Pinpoint the cell where the given text exists, returning its (x, y) midpoint coordinate. 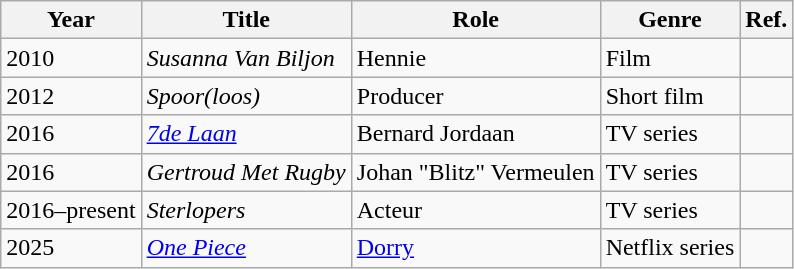
2025 (71, 248)
Year (71, 20)
Role (476, 20)
Johan "Blitz" Vermeulen (476, 172)
Genre (670, 20)
Short film (670, 96)
Sterlopers (246, 210)
Producer (476, 96)
One Piece (246, 248)
Netflix series (670, 248)
Spoor(loos) (246, 96)
2012 (71, 96)
Title (246, 20)
Acteur (476, 210)
Film (670, 58)
Bernard Jordaan (476, 134)
Dorry (476, 248)
2010 (71, 58)
7de Laan (246, 134)
Gertroud Met Rugby (246, 172)
2016–present (71, 210)
Susanna Van Biljon (246, 58)
Hennie (476, 58)
Ref. (766, 20)
